Return [x, y] of the center of cell containing provided text 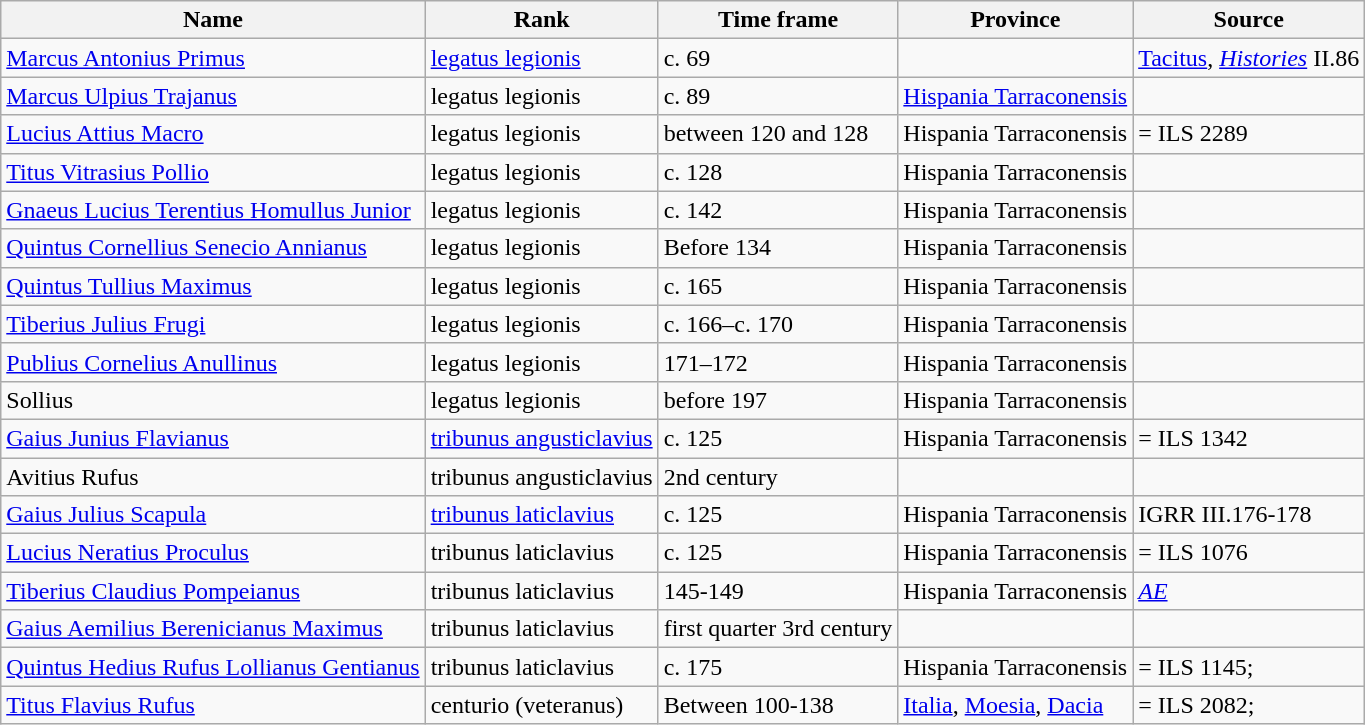
Lucius Attius Macro [213, 134]
Rank [542, 20]
= ILS 2289 [1249, 134]
Gaius Junius Flavianus [213, 438]
IGRR III.176-178 [1249, 515]
Source [1249, 20]
c. 69 [778, 58]
Marcus Antonius Primus [213, 58]
Quintus Tullius Maximus [213, 286]
Marcus Ulpius Trajanus [213, 96]
Tacitus, Histories II.86 [1249, 58]
centurio (veteranus) [542, 705]
Between 100-138 [778, 705]
= ILS 2082; [1249, 705]
Name [213, 20]
Before 134 [778, 248]
Gaius Julius Scapula [213, 515]
145-149 [778, 591]
Titus Vitrasius Pollio [213, 172]
Quintus Hedius Rufus Lollianus Gentianus [213, 667]
Italia, Moesia, Dacia [1016, 705]
c. 89 [778, 96]
Quintus Cornellius Senecio Annianus [213, 248]
2nd century [778, 477]
AE [1249, 591]
between 120 and 128 [778, 134]
= ILS 1076 [1249, 553]
Tiberius Julius Frugi [213, 324]
Publius Cornelius Anullinus [213, 362]
Avitius Rufus [213, 477]
Titus Flavius Rufus [213, 705]
c. 166–c. 170 [778, 324]
c. 175 [778, 667]
= ILS 1342 [1249, 438]
before 197 [778, 400]
= ILS 1145; [1249, 667]
Province [1016, 20]
171–172 [778, 362]
Gaius Aemilius Berenicianus Maximus [213, 629]
Tiberius Claudius Pompeianus [213, 591]
Lucius Neratius Proculus [213, 553]
Gnaeus Lucius Terentius Homullus Junior [213, 210]
Time frame [778, 20]
Sollius [213, 400]
c. 128 [778, 172]
first quarter 3rd century [778, 629]
c. 142 [778, 210]
c. 165 [778, 286]
